From the cell containing the given text, extract its center point as [X, Y] coordinate. 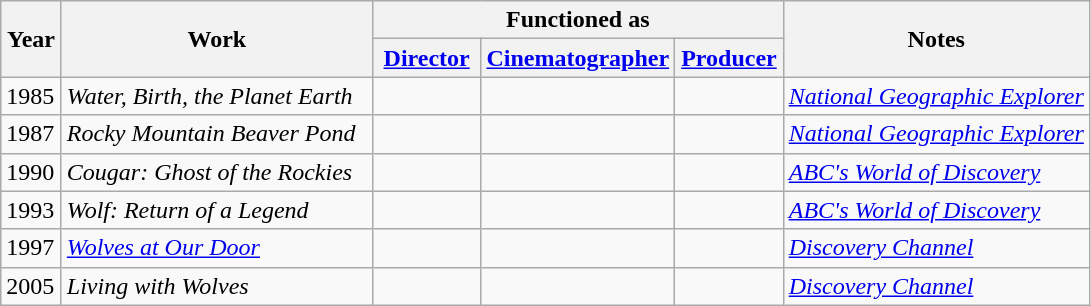
Living with Wolves [216, 286]
Rocky Mountain Beaver Pond [216, 134]
Cougar: Ghost of the Rockies [216, 172]
1993 [32, 210]
1997 [32, 248]
Year [32, 39]
Work [216, 39]
Wolves at Our Door [216, 248]
Director [426, 58]
Producer [730, 58]
Cinematographer [578, 58]
1990 [32, 172]
Wolf: Return of a Legend [216, 210]
1987 [32, 134]
Water, Birth, the Planet Earth [216, 96]
Notes [936, 39]
2005 [32, 286]
1985 [32, 96]
Functioned as [578, 20]
